Locate the cell with the specified text and output its (X, Y) center coordinate. 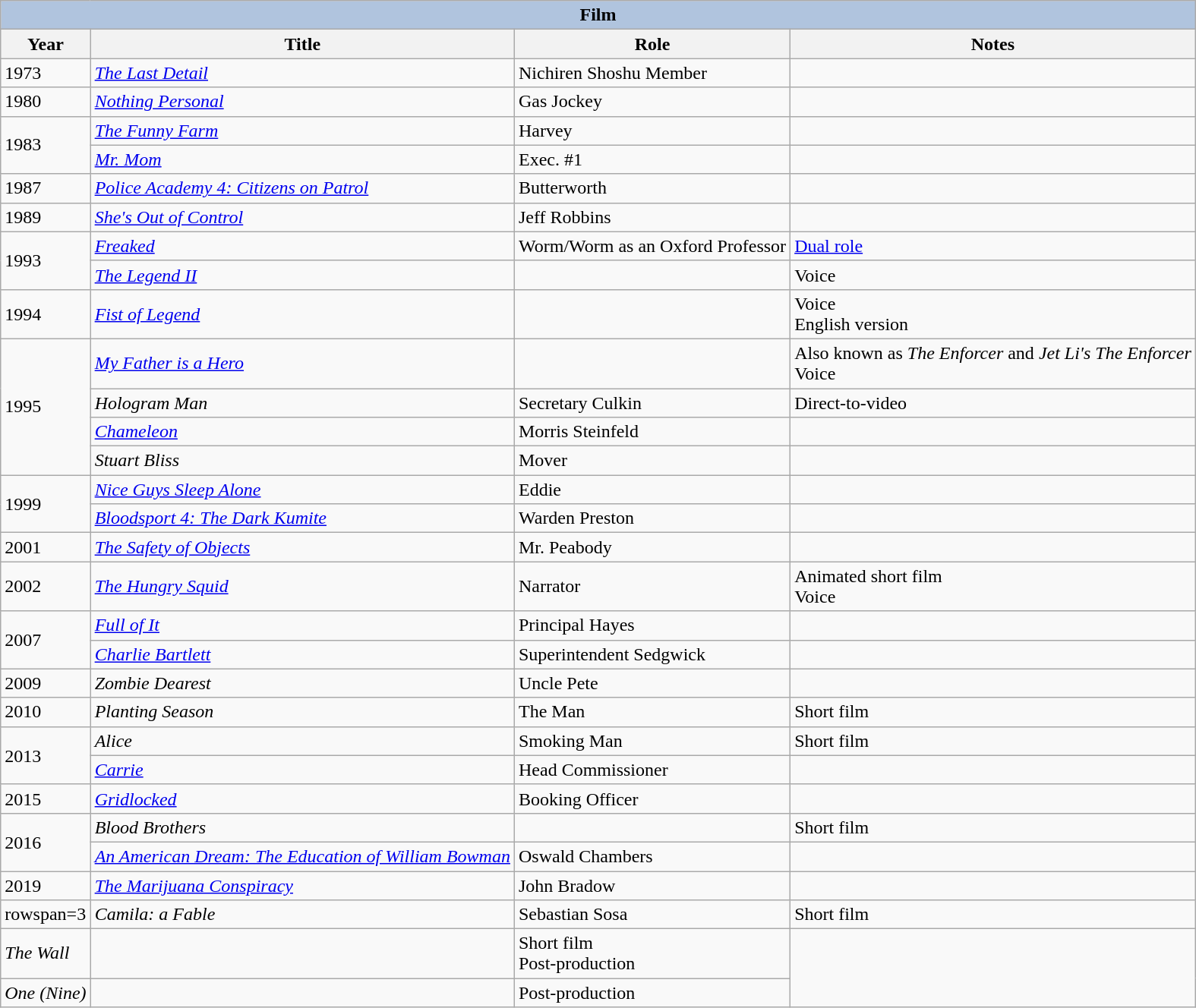
Freaked (302, 246)
Film (598, 15)
Mover (652, 461)
Year (46, 44)
The Marijuana Conspiracy (302, 886)
Police Academy 4: Citizens on Patrol (302, 188)
1980 (46, 102)
Oswald Chambers (652, 856)
Bloodsport 4: The Dark Kumite (302, 518)
An American Dream: The Education of William Bowman (302, 856)
Nothing Personal (302, 102)
2007 (46, 640)
Exec. #1 (652, 159)
Uncle Pete (652, 683)
1993 (46, 260)
Carrie (302, 770)
Stuart Bliss (302, 461)
2013 (46, 755)
Mr. Peabody (652, 547)
Planting Season (302, 712)
Title (302, 44)
The Man (652, 712)
rowspan=3 (46, 915)
Nichiren Shoshu Member (652, 73)
Fist of Legend (302, 314)
1995 (46, 407)
1973 (46, 73)
Booking Officer (652, 799)
Notes (993, 44)
2016 (46, 842)
The Legend II (302, 275)
Secretary Culkin (652, 403)
Role (652, 44)
Hologram Man (302, 403)
Also known as The Enforcer and Jet Li's The Enforcer Voice (993, 363)
2009 (46, 683)
Camila: a Fable (302, 915)
2001 (46, 547)
Sebastian Sosa (652, 915)
Eddie (652, 490)
Dual role (993, 246)
Harvey (652, 131)
2019 (46, 886)
Worm/Worm as an Oxford Professor (652, 246)
Chameleon (302, 432)
Warden Preston (652, 518)
John Bradow (652, 886)
Principal Hayes (652, 625)
1999 (46, 504)
She's Out of Control (302, 217)
Butterworth (652, 188)
Charlie Bartlett (302, 654)
Voice English version (993, 314)
Voice (993, 275)
Narrator (652, 586)
1994 (46, 314)
The Safety of Objects (302, 547)
Animated short film Voice (993, 586)
Blood Brothers (302, 827)
One (Nine) (46, 993)
2002 (46, 586)
1989 (46, 217)
2015 (46, 799)
Gas Jockey (652, 102)
Alice (302, 741)
My Father is a Hero (302, 363)
1983 (46, 145)
Morris Steinfeld (652, 432)
2010 (46, 712)
The Hungry Squid (302, 586)
Post-production (652, 993)
The Funny Farm (302, 131)
The Wall (46, 953)
Head Commissioner (652, 770)
Mr. Mom (302, 159)
Full of It (302, 625)
Direct-to-video (993, 403)
The Last Detail (302, 73)
Gridlocked (302, 799)
Jeff Robbins (652, 217)
1987 (46, 188)
Smoking Man (652, 741)
Zombie Dearest (302, 683)
Superintendent Sedgwick (652, 654)
Short film Post-production (652, 953)
Nice Guys Sleep Alone (302, 490)
